Return the (x, y) coordinate for the center point of the cell that contains the specified text.  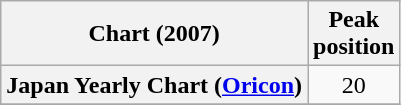
20 (354, 85)
Chart (2007) (154, 34)
Peakposition (354, 34)
Japan Yearly Chart (Oricon) (154, 85)
